Scan for the cell matching the given text and deliver its [X, Y] coordinate at center. 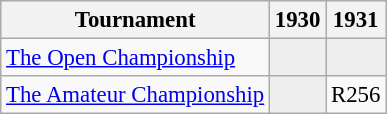
The Amateur Championship [136, 95]
Tournament [136, 20]
R256 [356, 95]
1931 [356, 20]
1930 [298, 20]
The Open Championship [136, 58]
